Return the [x, y] coordinate for the center point of the cell that contains the specified text.  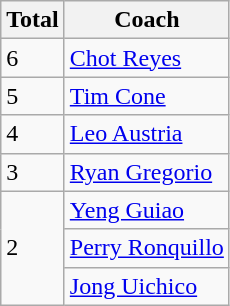
Coach [146, 20]
6 [33, 58]
Total [33, 20]
Yeng Guiao [146, 210]
Chot Reyes [146, 58]
Ryan Gregorio [146, 172]
5 [33, 96]
Perry Ronquillo [146, 248]
Tim Cone [146, 96]
Leo Austria [146, 134]
3 [33, 172]
4 [33, 134]
2 [33, 248]
Jong Uichico [146, 286]
